Return the [x, y] coordinate for the center point of the cell that contains the specified text.  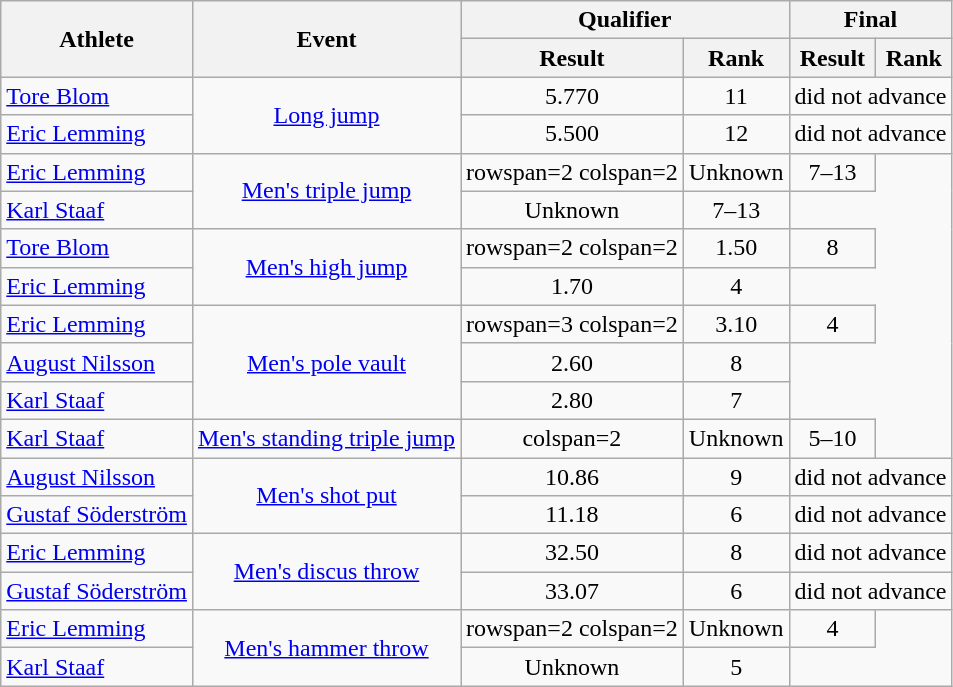
5–10 [832, 438]
1.50 [736, 248]
7 [736, 400]
5.500 [572, 134]
10.86 [572, 477]
3.10 [736, 324]
Men's high jump [326, 267]
Event [326, 39]
Men's shot put [326, 496]
32.50 [572, 553]
1.70 [572, 286]
5 [736, 667]
9 [736, 477]
Men's discus throw [326, 572]
rowspan=3 colspan=2 [572, 324]
11.18 [572, 515]
Men's hammer throw [326, 648]
Men's triple jump [326, 191]
Qualifier [624, 20]
5.770 [572, 96]
2.60 [572, 362]
Final [870, 20]
Long jump [326, 115]
2.80 [572, 400]
Athlete [97, 39]
33.07 [572, 591]
11 [736, 96]
Men's standing triple jump [326, 438]
colspan=2 [572, 438]
Men's pole vault [326, 362]
12 [736, 134]
